Scan for the cell matching the given text and deliver its (x, y) coordinate at center. 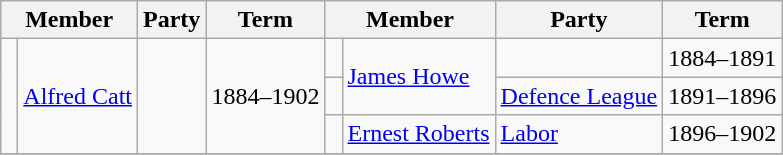
1891–1896 (722, 96)
Alfred Catt (78, 96)
James Howe (418, 77)
1884–1891 (722, 58)
1896–1902 (722, 134)
1884–1902 (266, 96)
Defence League (579, 96)
Labor (579, 134)
Ernest Roberts (418, 134)
